Capture the cell that displays the provided text and extract its (x, y) central coordinate. 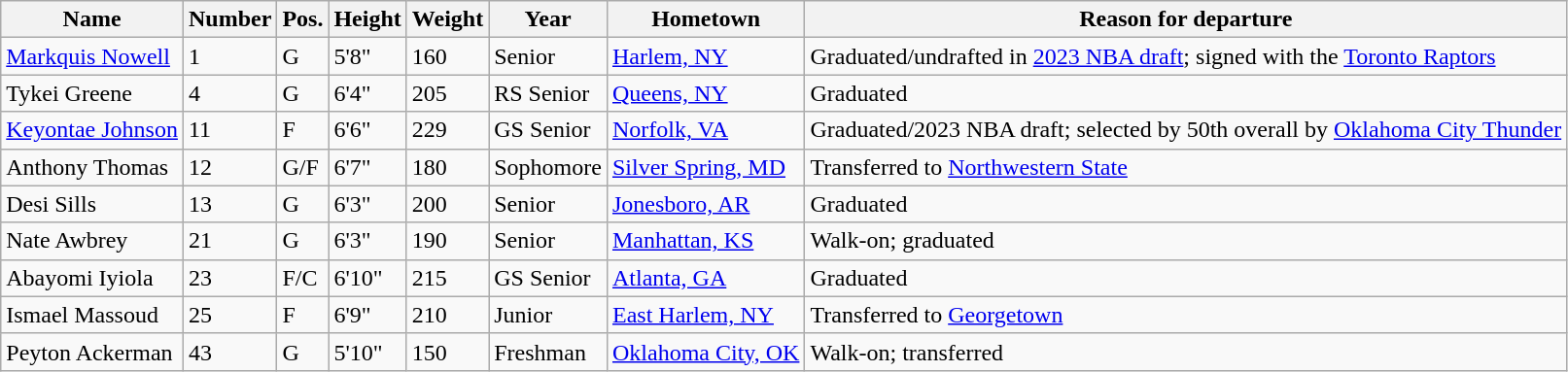
43 (229, 352)
Weight (447, 19)
21 (229, 241)
Ismael Massoud (92, 315)
Sophomore (548, 167)
Anthony Thomas (92, 167)
RS Senior (548, 93)
150 (447, 352)
Manhattan, KS (706, 241)
Queens, NY (706, 93)
6'6" (367, 130)
12 (229, 167)
Freshman (548, 352)
Walk-on; graduated (1186, 241)
190 (447, 241)
G/F (303, 167)
215 (447, 278)
5'8" (367, 56)
210 (447, 315)
200 (447, 204)
Height (367, 19)
Junior (548, 315)
23 (229, 278)
Tykei Greene (92, 93)
13 (229, 204)
Atlanta, GA (706, 278)
Year (548, 19)
160 (447, 56)
Abayomi Iyiola (92, 278)
Nate Awbrey (92, 241)
6'4" (367, 93)
F/C (303, 278)
Norfolk, VA (706, 130)
Transferred to Georgetown (1186, 315)
Hometown (706, 19)
Graduated/2023 NBA draft; selected by 50th overall by Oklahoma City Thunder (1186, 130)
229 (447, 130)
Transferred to Northwestern State (1186, 167)
Walk-on; transferred (1186, 352)
Oklahoma City, OK (706, 352)
Name (92, 19)
4 (229, 93)
Reason for departure (1186, 19)
205 (447, 93)
Pos. (303, 19)
180 (447, 167)
Silver Spring, MD (706, 167)
6'7" (367, 167)
6'10" (367, 278)
5'10" (367, 352)
Desi Sills (92, 204)
Peyton Ackerman (92, 352)
Number (229, 19)
East Harlem, NY (706, 315)
11 (229, 130)
Markquis Nowell (92, 56)
25 (229, 315)
6'9" (367, 315)
Jonesboro, AR (706, 204)
Harlem, NY (706, 56)
Keyontae Johnson (92, 130)
1 (229, 56)
Graduated/undrafted in 2023 NBA draft; signed with the Toronto Raptors (1186, 56)
